Identify which cell holds the provided text, then report its [x, y] central coordinate. 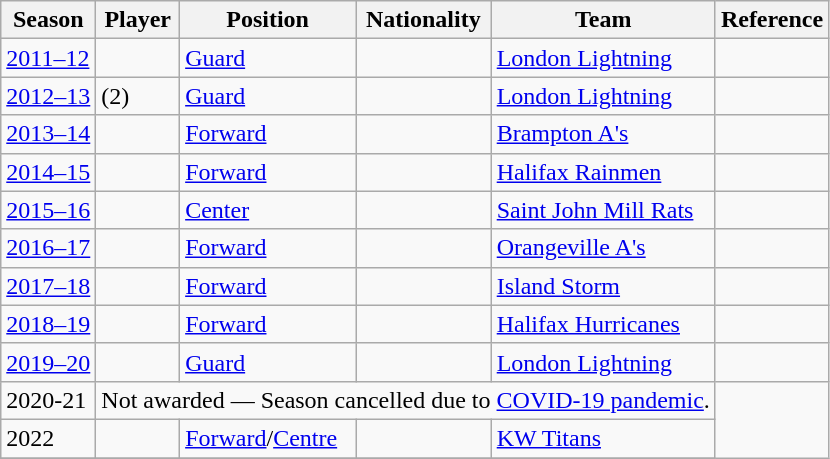
2015–16 [48, 210]
KW Titans [603, 438]
2016–17 [48, 248]
Forward/Centre [268, 438]
Nationality [424, 20]
Halifax Hurricanes [603, 324]
2014–15 [48, 172]
Not awarded — Season cancelled due to COVID-19 pandemic. [406, 400]
Halifax Rainmen [603, 172]
2013–14 [48, 134]
Player [138, 20]
Reference [772, 20]
2020-21 [48, 400]
Team [603, 20]
Season [48, 20]
2019–20 [48, 362]
2011–12 [48, 58]
Position [268, 20]
Saint John Mill Rats [603, 210]
2012–13 [48, 96]
2022 [48, 438]
(2) [138, 96]
Orangeville A's [603, 248]
Center [268, 210]
Island Storm [603, 286]
Brampton A's [603, 134]
2018–19 [48, 324]
2017–18 [48, 286]
